From the cell containing the given text, extract its center point as (x, y) coordinate. 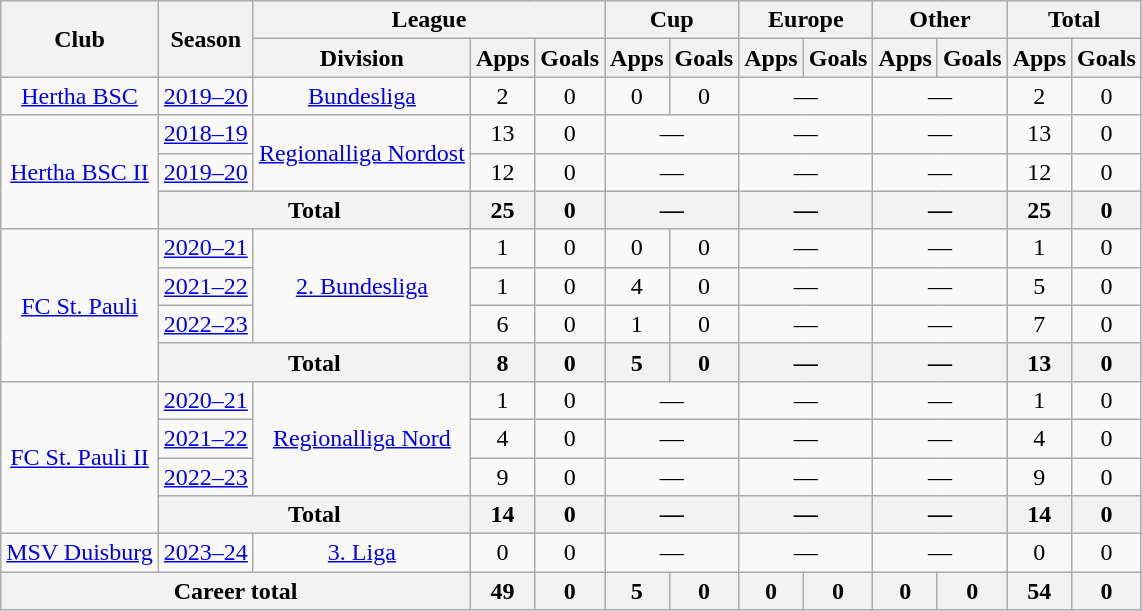
Other (940, 20)
3. Liga (362, 553)
FC St. Pauli (80, 305)
Club (80, 39)
Cup (672, 20)
Division (362, 58)
Hertha BSC II (80, 172)
6 (502, 324)
2. Bundesliga (362, 286)
7 (1039, 324)
Bundesliga (362, 96)
Career total (236, 591)
Regionalliga Nord (362, 438)
League (428, 20)
FC St. Pauli II (80, 457)
MSV Duisburg (80, 553)
Season (206, 39)
2018–19 (206, 134)
8 (502, 362)
2023–24 (206, 553)
Regionalliga Nordost (362, 153)
49 (502, 591)
Europe (806, 20)
54 (1039, 591)
Hertha BSC (80, 96)
